Find where the given text appears and provide that cell's center as [x, y] coordinate. 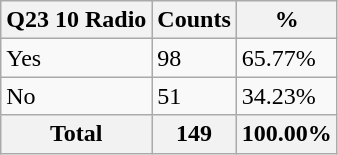
51 [194, 96]
65.77% [286, 58]
100.00% [286, 134]
98 [194, 58]
149 [194, 134]
Total [76, 134]
Q23 10 Radio [76, 20]
Yes [76, 58]
% [286, 20]
34.23% [286, 96]
No [76, 96]
Counts [194, 20]
